For the text-containing cell, return its midpoint in [X, Y] coordinate format. 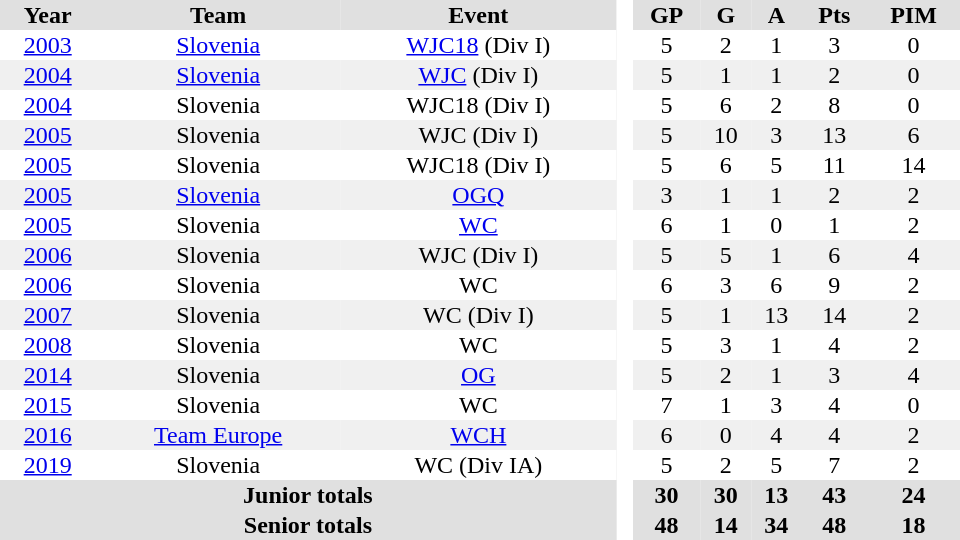
A [776, 15]
WC (Div IA) [478, 465]
8 [834, 105]
OG [478, 375]
2015 [48, 405]
2003 [48, 45]
9 [834, 285]
WC (Div I) [478, 315]
11 [834, 165]
24 [914, 495]
OGQ [478, 195]
Team [218, 15]
2007 [48, 315]
18 [914, 525]
Senior totals [308, 525]
Event [478, 15]
10 [726, 135]
Team Europe [218, 435]
2019 [48, 465]
WCH [478, 435]
43 [834, 495]
34 [776, 525]
2016 [48, 435]
Pts [834, 15]
Junior totals [308, 495]
PIM [914, 15]
Year [48, 15]
2014 [48, 375]
G [726, 15]
GP [667, 15]
2008 [48, 345]
